From the cell containing the given text, extract its center point as (x, y) coordinate. 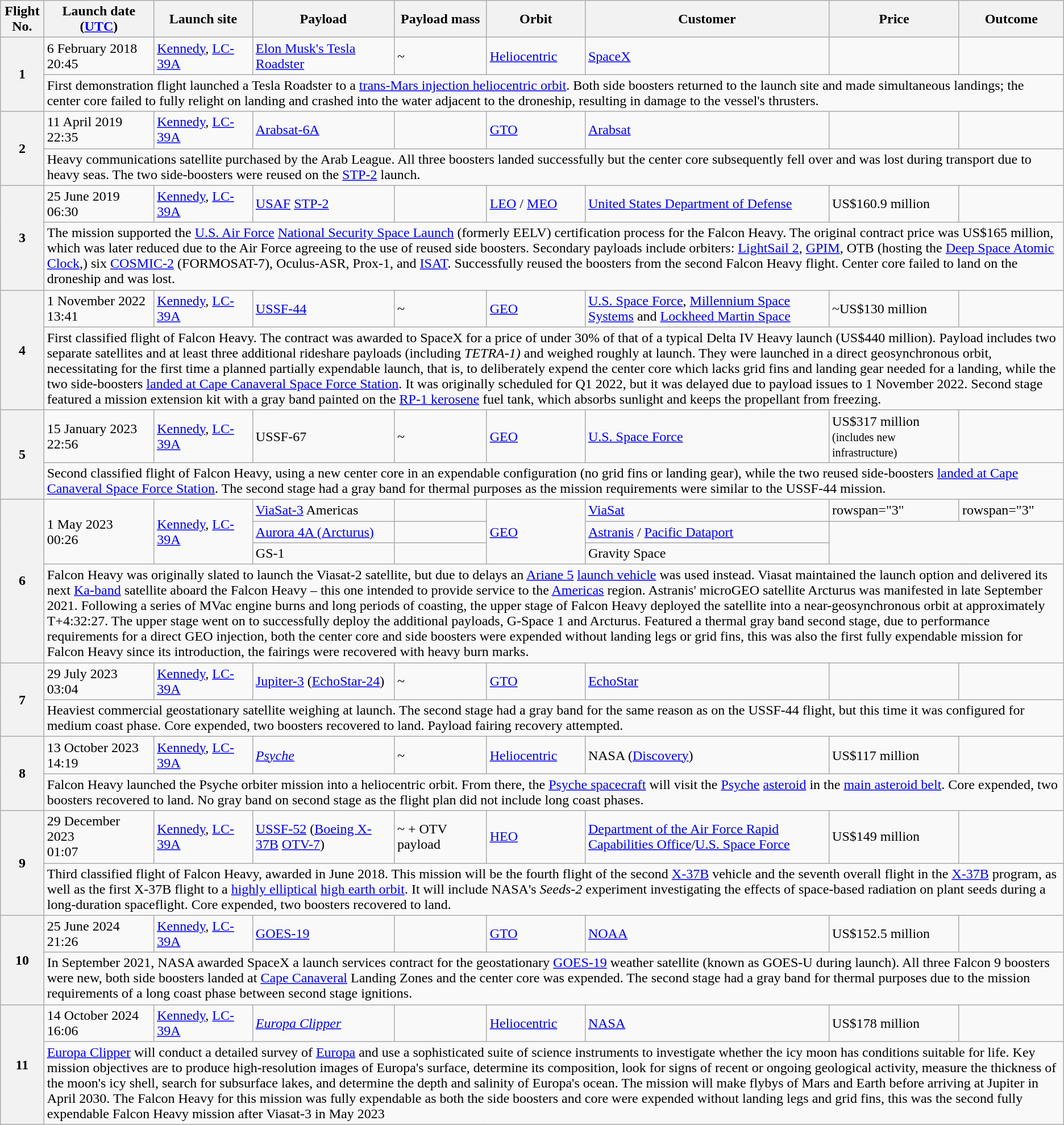
USAF STP-2 (323, 204)
Launch site (203, 19)
GOES-19 (323, 933)
LEO / MEO (535, 204)
1 November 202213:41 (99, 308)
2 (22, 148)
US$152.5 million (895, 933)
EchoStar (707, 681)
14 October 202416:06 (99, 1023)
9 (22, 863)
25 June 201906:30 (99, 204)
6 (22, 581)
Aurora 4A (Arcturus) (323, 532)
Flight No. (22, 19)
Arabsat-6A (323, 130)
NASA (707, 1023)
7 (22, 700)
15 January 202322:56 (99, 436)
25 June 202421:26 (99, 933)
Outcome (1011, 19)
1 (22, 74)
Department of the Air Force Rapid Capabilities Office/U.S. Space Force (707, 837)
US$317 million(includes new infrastructure) (895, 436)
~US$130 million (895, 308)
Payload (323, 19)
Astranis / Pacific Dataport (707, 532)
NASA (Discovery) (707, 755)
United States Department of Defense (707, 204)
3 (22, 238)
Psyche (323, 755)
Price (895, 19)
U.S. Space Force (707, 436)
US$149 million (895, 837)
11 (22, 1064)
11 April 201922:35 (99, 130)
USSF-52 (Boeing X-37B OTV-7) (323, 837)
5 (22, 455)
Orbit (535, 19)
29 July 202303:04 (99, 681)
NOAA (707, 933)
Gravity Space (707, 554)
6 February 201820:45 (99, 56)
U.S. Space Force, Millennium Space Systems and Lockheed Martin Space (707, 308)
Arabsat (707, 130)
USSF-67 (323, 436)
Europa Clipper (323, 1023)
8 (22, 774)
Launch date (UTC) (99, 19)
Payload mass (440, 19)
ViaSat-3 Americas (323, 510)
ViaSat (707, 510)
Jupiter-3 (EchoStar-24) (323, 681)
Elon Musk's Tesla Roadster (323, 56)
Customer (707, 19)
SpaceX (707, 56)
4 (22, 350)
US$160.9 million (895, 204)
13 October 202314:19 (99, 755)
US$117 million (895, 755)
USSF-44 (323, 308)
~ + OTV payload (440, 837)
10 (22, 960)
GS-1 (323, 554)
HEO (535, 837)
US$178 million (895, 1023)
29 December 202301:07 (99, 837)
1 May 202300:26 (99, 532)
